From the cell containing the given text, extract its center point as (X, Y) coordinate. 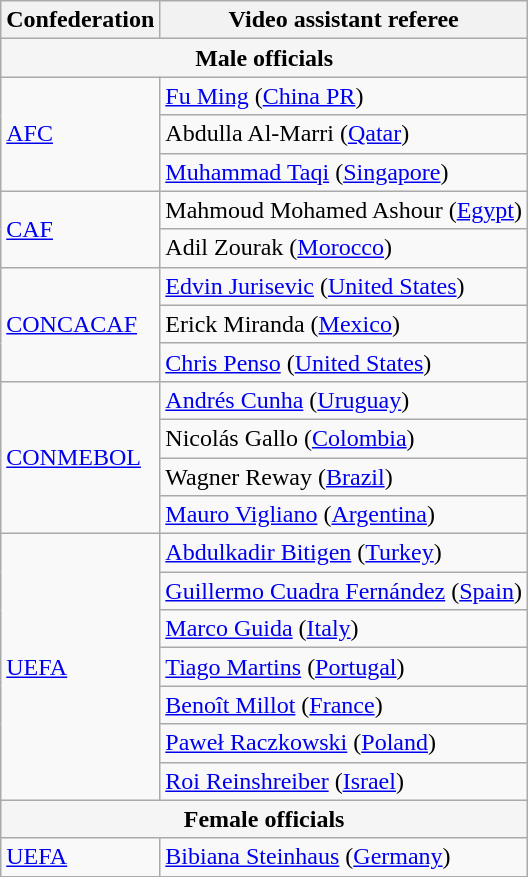
Andrés Cunha (Uruguay) (344, 400)
CAF (80, 229)
Chris Penso (United States) (344, 362)
Fu Ming (China PR) (344, 96)
Marco Guida (Italy) (344, 629)
Muhammad Taqi (Singapore) (344, 172)
Nicolás Gallo (Colombia) (344, 438)
CONMEBOL (80, 457)
Adil Zourak (Morocco) (344, 248)
AFC (80, 134)
Wagner Reway (Brazil) (344, 477)
Paweł Raczkowski (Poland) (344, 743)
Erick Miranda (Mexico) (344, 324)
Edvin Jurisevic (United States) (344, 286)
Tiago Martins (Portugal) (344, 667)
Video assistant referee (344, 20)
Female officials (264, 819)
Mauro Vigliano (Argentina) (344, 515)
CONCACAF (80, 324)
Benoît Millot (France) (344, 705)
Abdulkadir Bitigen (Turkey) (344, 553)
Male officials (264, 58)
Roi Reinshreiber (Israel) (344, 781)
Bibiana Steinhaus (Germany) (344, 857)
Confederation (80, 20)
Mahmoud Mohamed Ashour (Egypt) (344, 210)
Abdulla Al-Marri (Qatar) (344, 134)
Guillermo Cuadra Fernández (Spain) (344, 591)
